Search for the cell housing the specified text and yield its [x, y] center coordinate. 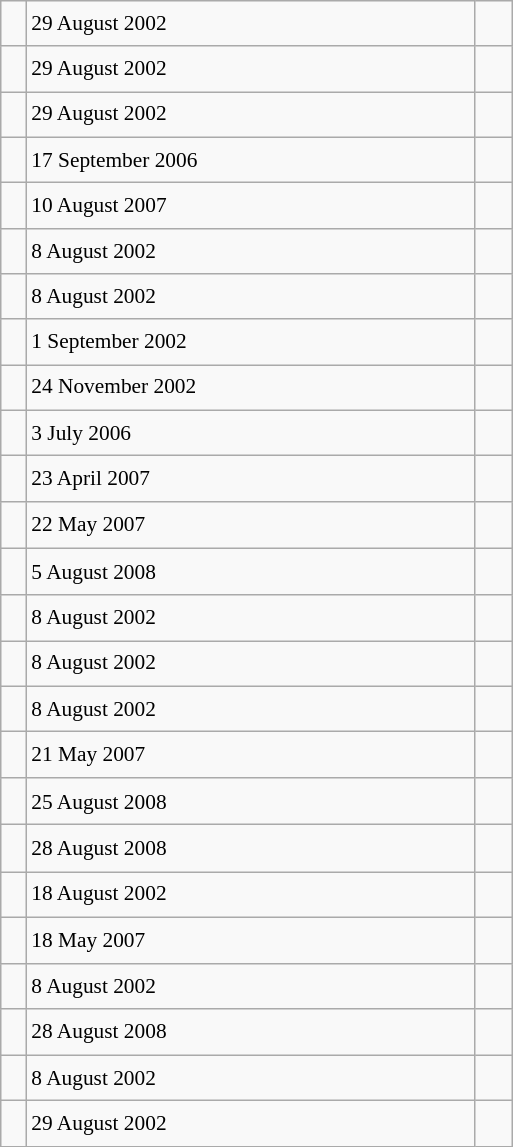
17 September 2006 [250, 160]
21 May 2007 [250, 754]
25 August 2008 [250, 802]
3 July 2006 [250, 432]
24 November 2002 [250, 388]
23 April 2007 [250, 478]
18 August 2002 [250, 894]
18 May 2007 [250, 940]
10 August 2007 [250, 206]
5 August 2008 [250, 572]
22 May 2007 [250, 526]
1 September 2002 [250, 342]
